Find where the given text appears and provide that cell's center as (X, Y) coordinate. 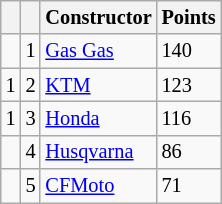
Gas Gas (98, 51)
Honda (98, 118)
71 (189, 186)
Points (189, 17)
KTM (98, 85)
140 (189, 51)
Constructor (98, 17)
CFMoto (98, 186)
2 (31, 85)
5 (31, 186)
86 (189, 152)
3 (31, 118)
4 (31, 152)
123 (189, 85)
116 (189, 118)
Husqvarna (98, 152)
